From the cell containing the given text, extract its center point as (x, y) coordinate. 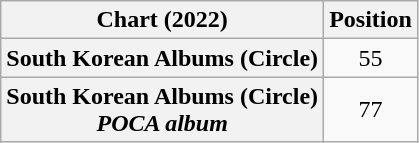
55 (371, 58)
Position (371, 20)
South Korean Albums (Circle)POCA album (162, 110)
South Korean Albums (Circle) (162, 58)
77 (371, 110)
Chart (2022) (162, 20)
